Provide the [x, y] coordinate of the cell's center where the given text is located.  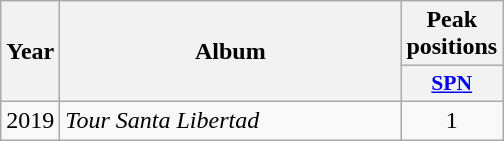
SPN [452, 84]
Tour Santa Libertad [230, 120]
Album [230, 52]
Peak positions [452, 34]
1 [452, 120]
2019 [30, 120]
Year [30, 52]
